Determine the (x, y) coordinate at the center of the cell enclosing the given text.  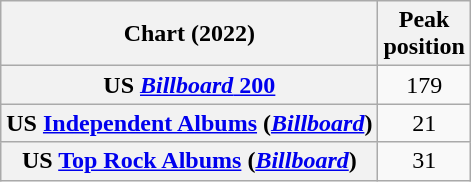
US Top Rock Albums (Billboard) (190, 161)
21 (424, 123)
US Independent Albums (Billboard) (190, 123)
Peakposition (424, 34)
179 (424, 85)
US Billboard 200 (190, 85)
31 (424, 161)
Chart (2022) (190, 34)
